From the cell containing the given text, extract its center point as (X, Y) coordinate. 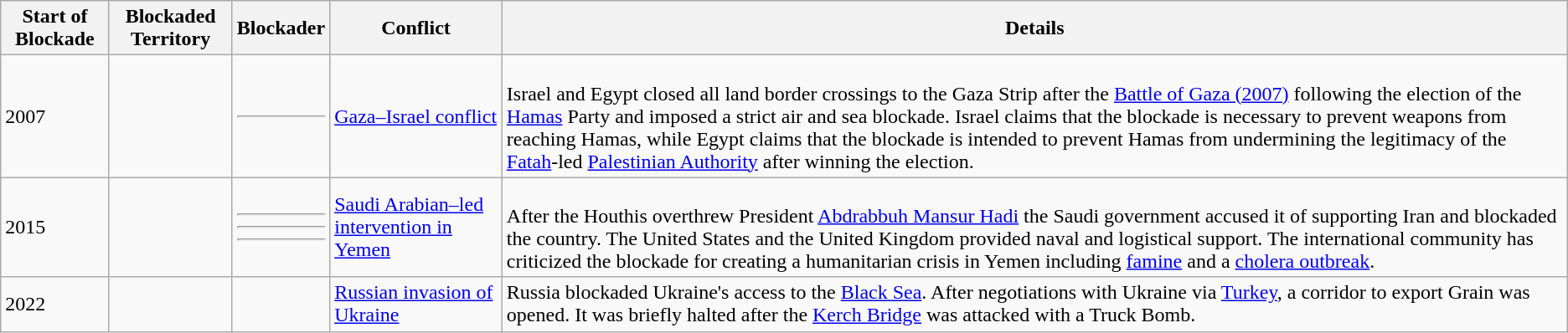
2015 (55, 228)
Start of Blockade (55, 28)
Conflict (416, 28)
Saudi Arabian–led intervention in Yemen (416, 228)
Blockader (281, 28)
Russian invasion of Ukraine (416, 305)
2007 (55, 116)
Gaza–Israel conflict (416, 116)
Details (1034, 28)
2022 (55, 305)
Blockaded Territory (171, 28)
